Output the [X, Y] coordinate of the center of the cell containing the given text.  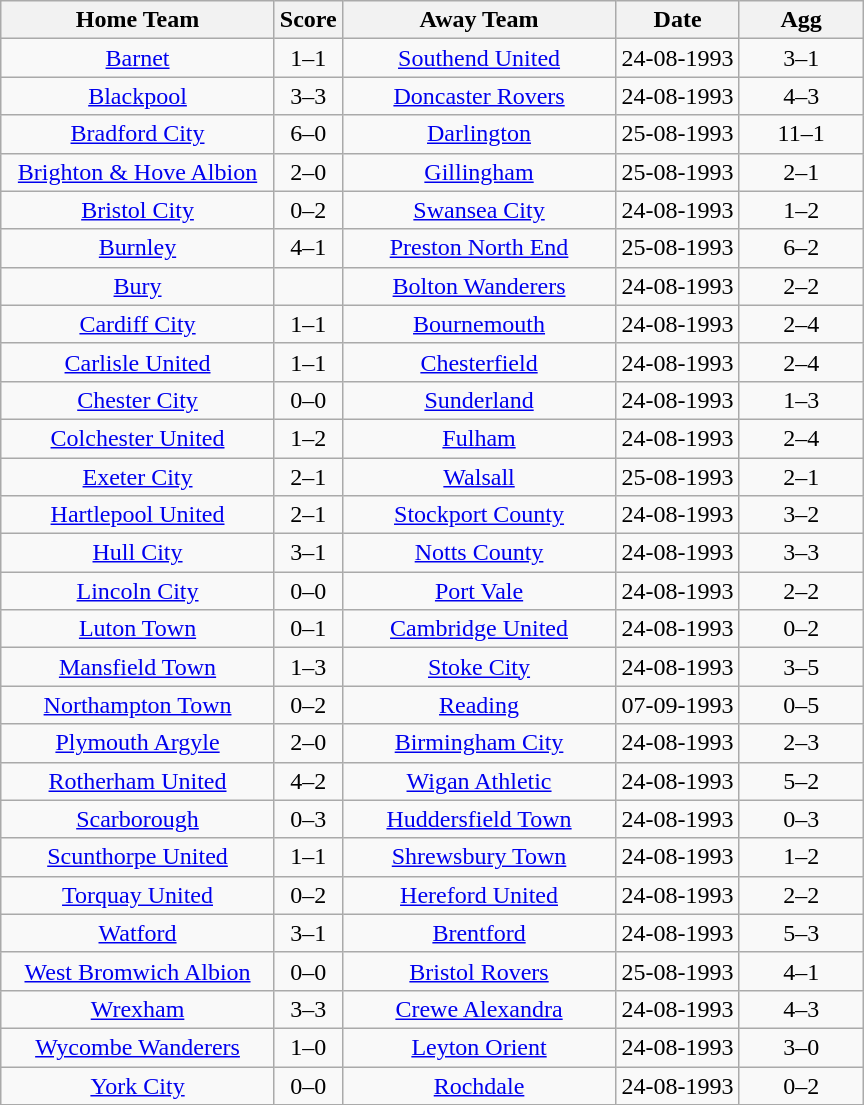
Swansea City [479, 210]
Exeter City [138, 477]
Huddersfield Town [479, 819]
Walsall [479, 477]
Blackpool [138, 96]
Score [308, 20]
2–3 [801, 743]
Date [678, 20]
Sunderland [479, 400]
Colchester United [138, 438]
Preston North End [479, 248]
3–2 [801, 515]
6–0 [308, 134]
Home Team [138, 20]
Gillingham [479, 172]
Leyton Orient [479, 1047]
Darlington [479, 134]
Stoke City [479, 667]
Away Team [479, 20]
5–3 [801, 933]
0–1 [308, 629]
Wigan Athletic [479, 781]
Barnet [138, 58]
Port Vale [479, 591]
Watford [138, 933]
1–0 [308, 1047]
Bristol Rovers [479, 971]
Crewe Alexandra [479, 1009]
Brighton & Hove Albion [138, 172]
Wrexham [138, 1009]
0–5 [801, 705]
Birmingham City [479, 743]
Northampton Town [138, 705]
Shrewsbury Town [479, 857]
Scunthorpe United [138, 857]
Hartlepool United [138, 515]
Brentford [479, 933]
Wycombe Wanderers [138, 1047]
Torquay United [138, 895]
York City [138, 1085]
3–5 [801, 667]
Notts County [479, 553]
Mansfield Town [138, 667]
Burnley [138, 248]
5–2 [801, 781]
Bolton Wanderers [479, 286]
3–0 [801, 1047]
Carlisle United [138, 362]
07-09-1993 [678, 705]
Bristol City [138, 210]
Bury [138, 286]
4–2 [308, 781]
Lincoln City [138, 591]
Chesterfield [479, 362]
Hereford United [479, 895]
Luton Town [138, 629]
Stockport County [479, 515]
Rotherham United [138, 781]
Scarborough [138, 819]
Plymouth Argyle [138, 743]
Agg [801, 20]
11–1 [801, 134]
Bradford City [138, 134]
West Bromwich Albion [138, 971]
Rochdale [479, 1085]
Cambridge United [479, 629]
Chester City [138, 400]
Cardiff City [138, 324]
Southend United [479, 58]
Hull City [138, 553]
Bournemouth [479, 324]
Doncaster Rovers [479, 96]
Fulham [479, 438]
Reading [479, 705]
6–2 [801, 248]
